Return (x, y) of the center of cell containing provided text 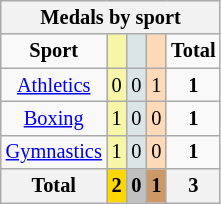
2 (117, 186)
Medals by sport (111, 17)
Boxing (54, 118)
Gymnastics (54, 152)
3 (193, 186)
Athletics (54, 85)
Sport (54, 51)
